Search for the cell housing the specified text and yield its [X, Y] center coordinate. 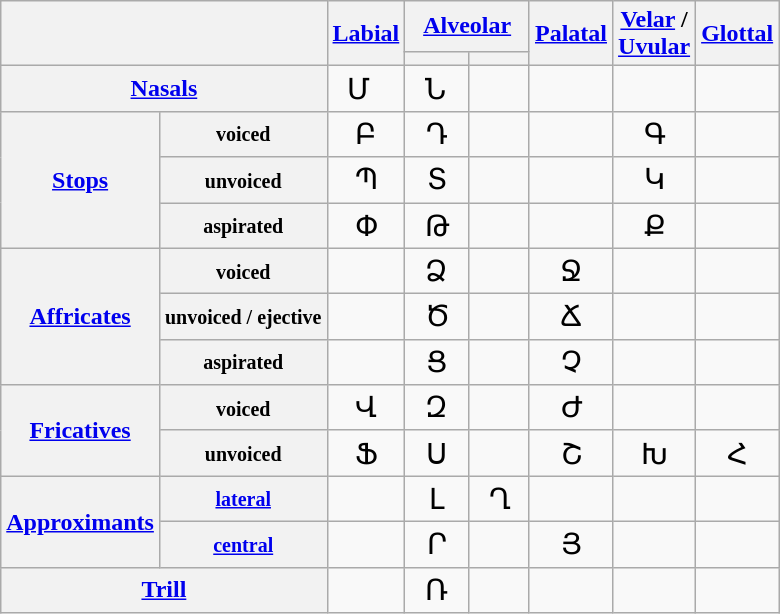
Ք [654, 225]
Ձ [437, 271]
Շ [570, 453]
Կ [654, 180]
Fricatives [80, 430]
Palatal [570, 34]
Ն [437, 89]
Բ [366, 134]
Approximants [80, 522]
Ր [437, 544]
Վ [366, 408]
Ղ [500, 499]
Չ [570, 362]
Պ [366, 180]
Թ [437, 225]
Ճ [570, 317]
Nasals [164, 89]
Ծ [437, 317]
unvoiced / ejective [243, 317]
Ց [437, 362]
Զ [437, 408]
Alveolar [468, 26]
Յ [570, 544]
lateral [243, 499]
Ս [437, 453]
Trill [164, 590]
Մ [366, 89]
Խ [654, 453]
Դ [437, 134]
Ռ [437, 590]
Ֆ [366, 453]
Glottal [738, 34]
Հ [738, 453]
Ժ [570, 408]
Գ [654, 134]
Տ [437, 180]
Stops [80, 180]
Labial [366, 34]
Affricates [80, 316]
Փ [366, 225]
Ջ [570, 271]
Լ [437, 499]
central [243, 544]
Velar /Uvular [654, 34]
